Return the [X, Y] coordinate for the center point of the cell that contains the specified text.  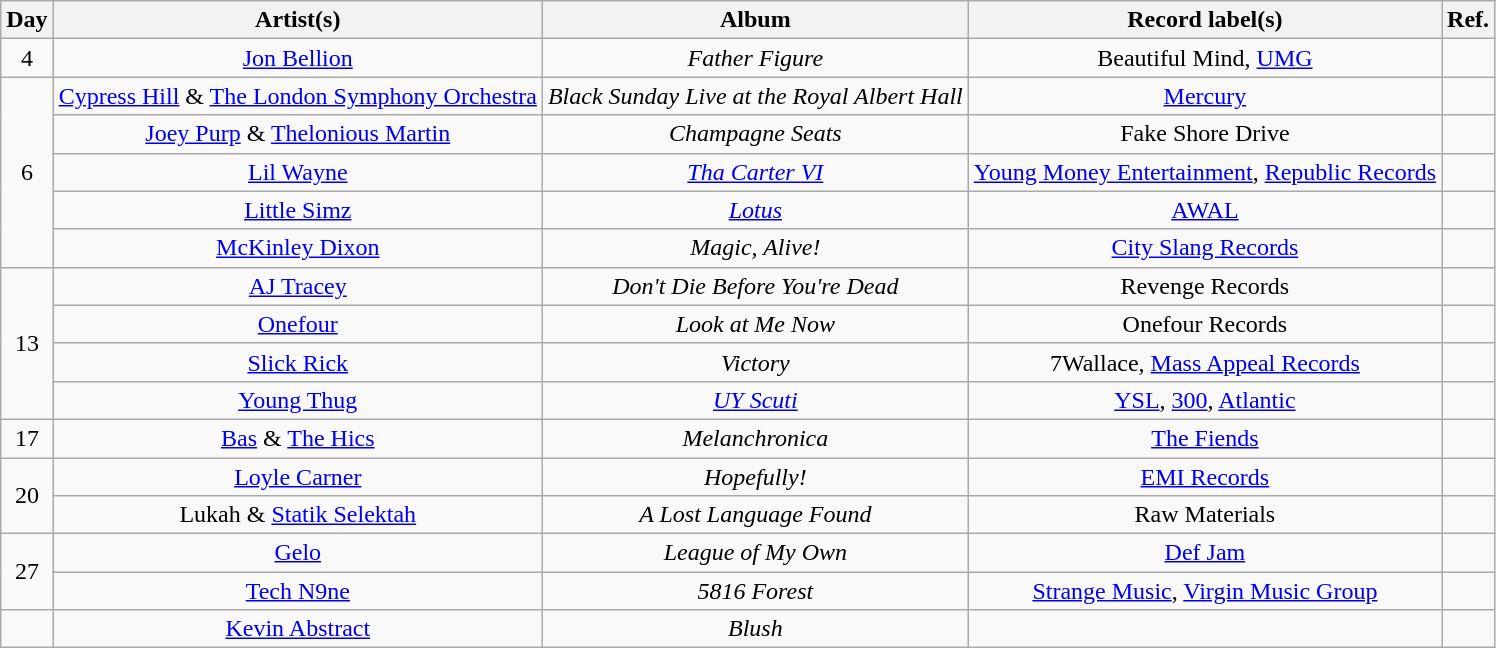
Tech N9ne [298, 591]
Magic, Alive! [755, 248]
Look at Me Now [755, 324]
13 [27, 343]
Loyle Carner [298, 477]
Fake Shore Drive [1204, 134]
Def Jam [1204, 553]
Hopefully! [755, 477]
A Lost Language Found [755, 515]
27 [27, 572]
Young Money Entertainment, Republic Records [1204, 172]
Strange Music, Virgin Music Group [1204, 591]
Young Thug [298, 400]
Blush [755, 629]
Slick Rick [298, 362]
7Wallace, Mass Appeal Records [1204, 362]
AWAL [1204, 210]
Day [27, 20]
McKinley Dixon [298, 248]
Mercury [1204, 96]
Tha Carter VI [755, 172]
Melanchronica [755, 438]
Cypress Hill & The London Symphony Orchestra [298, 96]
Onefour [298, 324]
5816 Forest [755, 591]
Gelo [298, 553]
Bas & The Hics [298, 438]
Champagne Seats [755, 134]
League of My Own [755, 553]
The Fiends [1204, 438]
Little Simz [298, 210]
Artist(s) [298, 20]
Raw Materials [1204, 515]
Jon Bellion [298, 58]
UY Scuti [755, 400]
6 [27, 172]
4 [27, 58]
Kevin Abstract [298, 629]
17 [27, 438]
Lil Wayne [298, 172]
Joey Purp & Thelonious Martin [298, 134]
AJ Tracey [298, 286]
Lotus [755, 210]
Beautiful Mind, UMG [1204, 58]
City Slang Records [1204, 248]
YSL, 300, Atlantic [1204, 400]
Ref. [1468, 20]
Father Figure [755, 58]
Lukah & Statik Selektah [298, 515]
Record label(s) [1204, 20]
Don't Die Before You're Dead [755, 286]
20 [27, 496]
Album [755, 20]
Revenge Records [1204, 286]
Onefour Records [1204, 324]
EMI Records [1204, 477]
Black Sunday Live at the Royal Albert Hall [755, 96]
Victory [755, 362]
